Identify which cell holds the provided text, then report its (x, y) central coordinate. 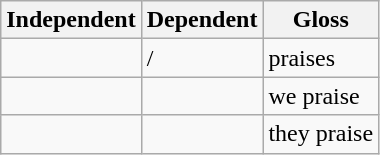
Dependent (202, 20)
Independent (71, 20)
praises (321, 58)
they praise (321, 134)
we praise (321, 96)
/ (202, 58)
Gloss (321, 20)
